Return the (X, Y) coordinate for the center point of the cell that contains the specified text.  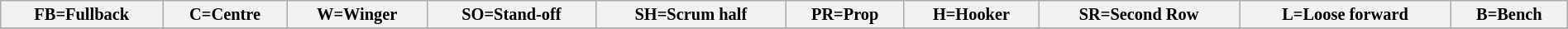
C=Centre (225, 14)
SO=Stand-off (511, 14)
H=Hooker (971, 14)
W=Winger (357, 14)
PR=Prop (845, 14)
L=Loose forward (1346, 14)
SR=Second Row (1140, 14)
B=Bench (1508, 14)
FB=Fullback (82, 14)
SH=Scrum half (691, 14)
